Output the [x, y] coordinate of the center of the cell containing the given text.  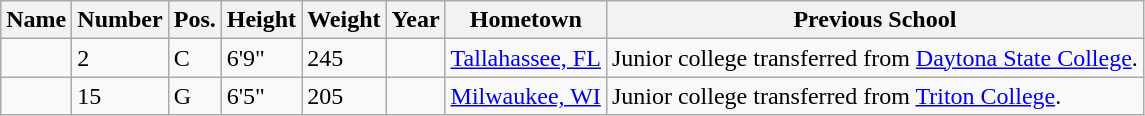
Year [416, 20]
6'5" [261, 96]
Number [120, 20]
Milwaukee, WI [526, 96]
Weight [344, 20]
Junior college transferred from Triton College. [874, 96]
Name [36, 20]
C [194, 58]
15 [120, 96]
2 [120, 58]
245 [344, 58]
Height [261, 20]
Hometown [526, 20]
Pos. [194, 20]
6'9" [261, 58]
Tallahassee, FL [526, 58]
G [194, 96]
205 [344, 96]
Junior college transferred from Daytona State College. [874, 58]
Previous School [874, 20]
